Detect which cell encompasses the target text, then output its (x, y) center coordinate. 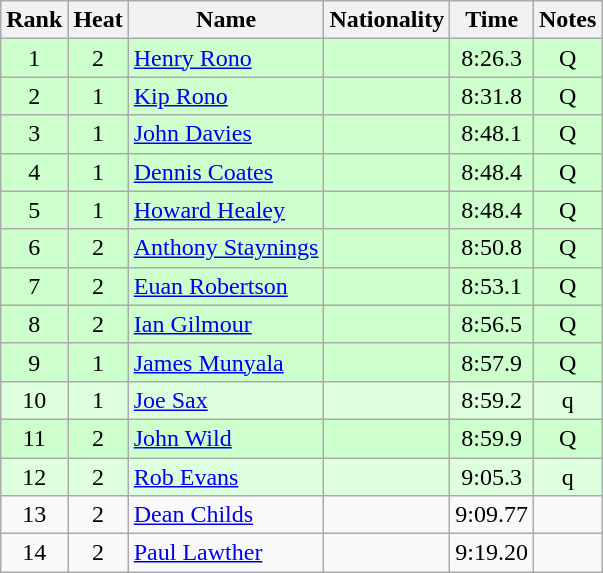
6 (34, 248)
8:59.9 (492, 438)
Euan Robertson (226, 286)
John Davies (226, 134)
7 (34, 286)
Heat (98, 20)
8:56.5 (492, 324)
13 (34, 515)
11 (34, 438)
Kip Rono (226, 96)
12 (34, 477)
Rob Evans (226, 477)
Nationality (387, 20)
8:26.3 (492, 58)
8:50.8 (492, 248)
James Munyala (226, 362)
8:57.9 (492, 362)
9:05.3 (492, 477)
8:31.8 (492, 96)
Anthony Staynings (226, 248)
Notes (567, 20)
9:19.20 (492, 553)
9 (34, 362)
8 (34, 324)
Dennis Coates (226, 172)
8:48.1 (492, 134)
9:09.77 (492, 515)
14 (34, 553)
8:53.1 (492, 286)
Howard Healey (226, 210)
Dean Childs (226, 515)
10 (34, 400)
8:59.2 (492, 400)
Paul Lawther (226, 553)
John Wild (226, 438)
Henry Rono (226, 58)
Ian Gilmour (226, 324)
Rank (34, 20)
4 (34, 172)
3 (34, 134)
Joe Sax (226, 400)
Name (226, 20)
5 (34, 210)
Time (492, 20)
